Extract the [x, y] coordinate from the center of the cell holding the provided text.  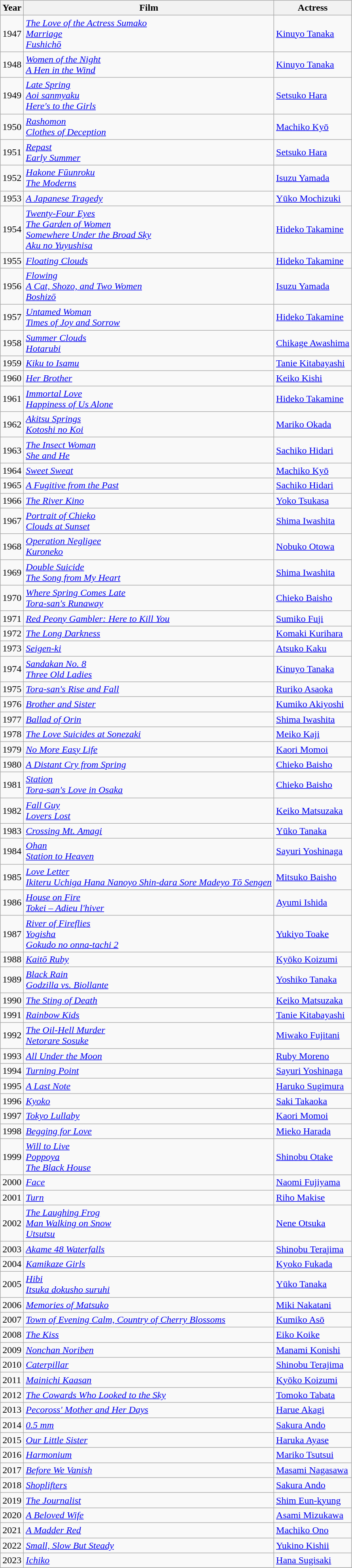
A Distant Cry from Spring [149, 764]
The Sting of Death [149, 1000]
1996 [12, 1101]
The Insect WomanShe and He [149, 450]
1975 [12, 689]
2000 [12, 1182]
Black RainGodzilla vs. Biollante [149, 980]
Tokyo Lullaby [149, 1116]
1987 [12, 934]
Turn [149, 1197]
StationTora-san's Love in Osaka [149, 785]
Mariko Tsutsui [313, 1455]
2018 [12, 1485]
1951 [12, 152]
1985 [12, 877]
No More Easy Life [149, 749]
Yukiyo Toake [313, 934]
Red Peony Gambler: Here to Kill You [149, 618]
Will to LivePoppoyaThe Black House [149, 1157]
Women of the NightA Hen in the Wind [149, 65]
Caterpillar [149, 1365]
A Japanese Tragedy [149, 198]
Komaki Kurihara [313, 633]
FlowingA Cat, Shozo, and Two WomenBoshizō [149, 286]
1980 [12, 764]
1993 [12, 1056]
Crossing Mt. Amagi [149, 831]
1973 [12, 648]
Town of Evening Calm, Country of Cherry Blossoms [149, 1320]
Riho Makise [313, 1197]
Mitsuko Baisho [313, 877]
1978 [12, 734]
The Laughing FrogMan Walking on SnowUtsutsu [149, 1223]
2020 [12, 1515]
1977 [12, 719]
Harmonium [149, 1455]
Memories of Matsuko [149, 1305]
Portrait of ChiekoClouds at Sunset [149, 521]
Love LetterIkiteru Uchiga Hana Nanoyo Shin-dara Sore Madeyo Tō Sengen [149, 877]
A Madder Red [149, 1530]
River of FirefliesYogishaGokudo no onna-tachi 2 [149, 934]
1970 [12, 598]
Yūko Mochizuki [313, 198]
2016 [12, 1455]
Kiku to Isamu [149, 363]
Nene Otsuka [313, 1223]
1957 [12, 317]
Tomoko Tabata [313, 1395]
Eiko Koike [313, 1335]
The Oil-Hell MurderNetorare Sosuke [149, 1036]
HibiItsuka dokusho suruhi [149, 1284]
Her Brother [149, 378]
Ayumi Ishida [313, 902]
Face [149, 1182]
Saki Takaoka [313, 1101]
2011 [12, 1380]
Brother and Sister [149, 704]
Late SpringAoi sanmyakuHere's to the Girls [149, 96]
1969 [12, 572]
Nobuko Otowa [313, 547]
2009 [12, 1350]
2010 [12, 1365]
Miwako Fujitani [313, 1036]
1964 [12, 471]
1956 [12, 286]
2015 [12, 1440]
Asami Mizukawa [313, 1515]
Meiko Kaji [313, 734]
1948 [12, 65]
1994 [12, 1071]
Atsuko Kaku [313, 648]
2006 [12, 1305]
1971 [12, 618]
Akitsu SpringsKotoshi no Koi [149, 424]
Machiko Ono [313, 1530]
The Cowards Who Looked to the Sky [149, 1395]
Kyoko [149, 1101]
1974 [12, 668]
Summer CloudsHotarubi [149, 343]
Miki Nakatani [313, 1305]
Immortal LoveHappiness of Us Alone [149, 399]
Mariko Okada [313, 424]
Shinobu Otake [313, 1157]
2002 [12, 1223]
1982 [12, 811]
Yoko Tsukasa [313, 501]
Where Spring Comes LateTora-san's Runaway [149, 598]
Sweet Sweat [149, 471]
Before We Vanish [149, 1470]
Begging for Love [149, 1131]
1990 [12, 1000]
2007 [12, 1320]
2005 [12, 1284]
Manami Konishi [313, 1350]
Year [12, 8]
0.5 mm [149, 1425]
Kaitō Ruby [149, 959]
The Love Suicides at Sonezaki [149, 734]
Kyoko Fukada [313, 1264]
1954 [12, 229]
1950 [12, 126]
2003 [12, 1249]
All Under the Moon [149, 1056]
RashomonClothes of Deception [149, 126]
1949 [12, 96]
Pecoross' Mother and Her Days [149, 1410]
Harue Akagi [313, 1410]
1965 [12, 486]
2001 [12, 1197]
1962 [12, 424]
Ichiko [149, 1560]
2019 [12, 1500]
Mainichi Kaasan [149, 1380]
The Long Darkness [149, 633]
Untamed WomanTimes of Joy and Sorrow [149, 317]
A Last Note [149, 1086]
Kamikaze Girls [149, 1264]
RepastEarly Summer [149, 152]
1959 [12, 363]
1953 [12, 198]
Masami Nagasawa [313, 1470]
Ballad of Orin [149, 719]
Film [149, 8]
Sumiko Fuji [313, 618]
1992 [12, 1036]
1966 [12, 501]
Yukino Kishii [313, 1545]
1989 [12, 980]
1961 [12, 399]
A Beloved Wife [149, 1515]
2017 [12, 1470]
1947 [12, 34]
Rainbow Kids [149, 1015]
Small, Slow But Steady [149, 1545]
1958 [12, 343]
Twenty-Four EyesThe Garden of WomenSomewhere Under the Broad SkyAku no Yuyushisa [149, 229]
The River Kino [149, 501]
1981 [12, 785]
1952 [12, 178]
Hakone FūunrokuThe Moderns [149, 178]
Nonchan Noriben [149, 1350]
Operation NegligeeKuroneko [149, 547]
Ruby Moreno [313, 1056]
2014 [12, 1425]
Keiko Kishi [313, 378]
2022 [12, 1545]
1997 [12, 1116]
Shim Eun-kyung [313, 1500]
1995 [12, 1086]
Mieko Harada [313, 1131]
1988 [12, 959]
Tora-san's Rise and Fall [149, 689]
Akame 48 Waterfalls [149, 1249]
OhanStation to Heaven [149, 851]
1967 [12, 521]
Ruriko Asaoka [313, 689]
1999 [12, 1157]
1972 [12, 633]
Chikage Awashima [313, 343]
2021 [12, 1530]
Hana Sugisaki [313, 1560]
1968 [12, 547]
1955 [12, 260]
1960 [12, 378]
1998 [12, 1131]
1991 [12, 1015]
Turning Point [149, 1071]
A Fugitive from the Past [149, 486]
2013 [12, 1410]
The Journalist [149, 1500]
Shoplifters [149, 1485]
Fall GuyLovers Lost [149, 811]
Naomi Fujiyama [313, 1182]
The Kiss [149, 1335]
1983 [12, 831]
Seigen-ki [149, 648]
Kumiko Asō [313, 1320]
House on FireTokei – Adieu l'hiver [149, 902]
2023 [12, 1560]
Our Little Sister [149, 1440]
2008 [12, 1335]
Sandakan No. 8Three Old Ladies [149, 668]
Floating Clouds [149, 260]
Kumiko Akiyoshi [313, 704]
1986 [12, 902]
The Love of the Actress SumakoMarriageFushichō [149, 34]
1976 [12, 704]
Actress [313, 8]
Haruka Ayase [313, 1440]
Double SuicideThe Song from My Heart [149, 572]
Haruko Sugimura [313, 1086]
1963 [12, 450]
1984 [12, 851]
2012 [12, 1395]
1979 [12, 749]
2004 [12, 1264]
Yoshiko Tanaka [313, 980]
